Return (x, y) of the center of cell containing provided text 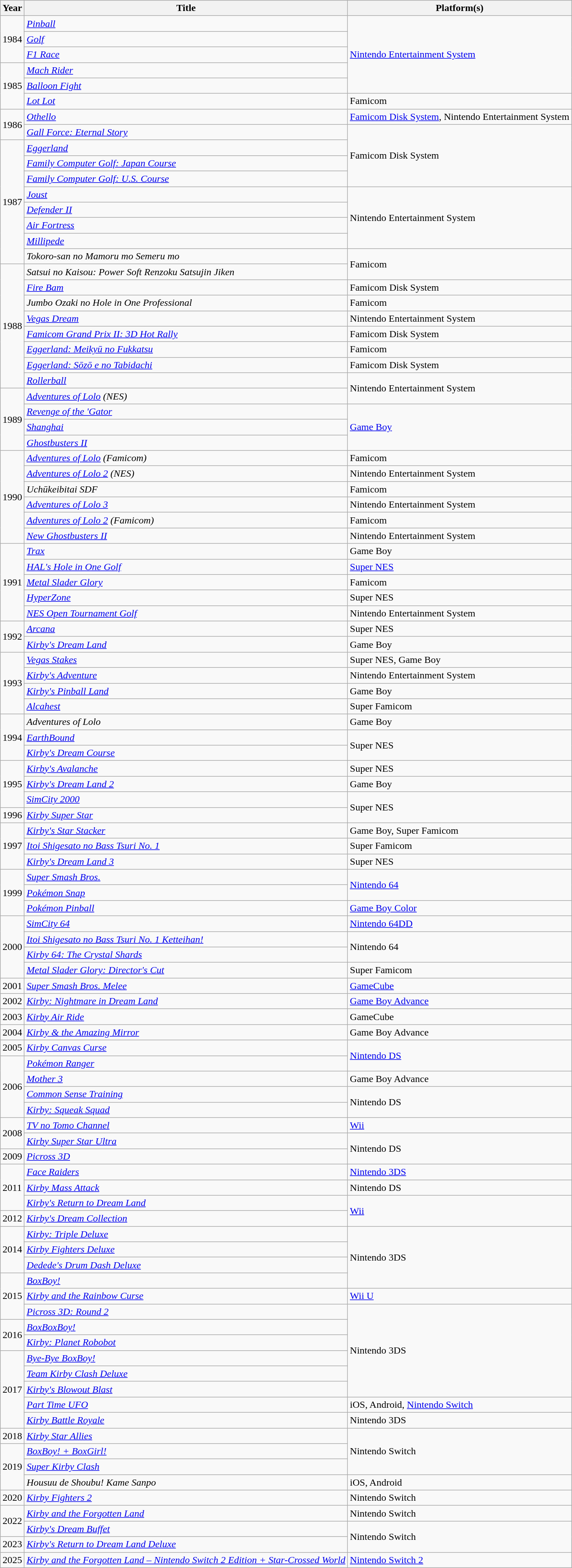
1997 (12, 846)
Adventures of Lolo (NES) (186, 396)
Famicom Disk System, Nintendo Entertainment System (460, 117)
Kirby's Dream Land 3 (186, 861)
Kirby's Dream Land (186, 644)
Trax (186, 551)
2008 (12, 1133)
2015 (12, 1296)
Kirby Battle Royale (186, 1420)
Othello (186, 117)
2014 (12, 1250)
Super Kirby Clash (186, 1467)
2011 (12, 1187)
1988 (12, 326)
Tokoro-san no Mamoru mo Semeru mo (186, 256)
Part Time UFO (186, 1405)
Revenge of the 'Gator (186, 411)
Common Sense Training (186, 1094)
Super Smash Bros. Melee (186, 986)
Pokémon Ranger (186, 1063)
Pokémon Snap (186, 892)
NES Open Tournament Golf (186, 613)
Lot Lot (186, 101)
Year (12, 8)
BoxBoy! (186, 1281)
Ghostbusters II (186, 442)
Mach Rider (186, 70)
1994 (12, 738)
2009 (12, 1156)
HyperZone (186, 598)
Millipede (186, 241)
2003 (12, 1017)
2020 (12, 1498)
Fire Bam (186, 287)
Gall Force: Eternal Story (186, 132)
Itoi Shigesato no Bass Tsuri No. 1 (186, 846)
Kirby Canvas Curse (186, 1048)
Kirby and the Forgotten Land – Nintendo Switch 2 Edition + Star-Crossed World (186, 1560)
Bye-Bye BoxBoy! (186, 1358)
Game Boy Color (460, 908)
BoxBoy! + BoxGirl! (186, 1451)
Kirby's Return to Dream Land Deluxe (186, 1544)
Kirby: Triple Deluxe (186, 1234)
HAL's Hole in One Golf (186, 567)
Kirby Super Star Ultra (186, 1141)
Kirby and the Rainbow Curse (186, 1296)
Platform(s) (460, 8)
Satsui no Kaisou: Power Soft Renzoku Satsujin Jiken (186, 272)
iOS, Android, Nintendo Switch (460, 1405)
2019 (12, 1467)
Kirby Super Star (186, 815)
2012 (12, 1219)
Kirby: Squeak Squad (186, 1110)
1993 (12, 683)
1984 (12, 39)
Super NES, Game Boy (460, 660)
BoxBoxBoy! (186, 1327)
Title (186, 8)
1992 (12, 636)
Face Raiders (186, 1172)
Game Boy, Super Famicom (460, 830)
Housuu de Shoubu! Kame Sanpo (186, 1482)
SimCity 2000 (186, 799)
1989 (12, 419)
Kirby Mass Attack (186, 1188)
Kirby's Return to Dream Land (186, 1203)
Itoi Shigesato no Bass Tsuri No. 1 Ketteihan! (186, 939)
1990 (12, 497)
Pokémon Pinball (186, 908)
Pinball (186, 24)
Kirby's Star Stacker (186, 830)
Picross 3D: Round 2 (186, 1312)
Adventures of Lolo 2 (NES) (186, 474)
Jumbo Ozaki no Hole in One Professional (186, 303)
Eggerland: Sōzō e no Tabidachi (186, 365)
Golf (186, 39)
Super Smash Bros. (186, 877)
Kirby's Dream Land 2 (186, 784)
Adventures of Lolo (Famicom) (186, 458)
F1 Race (186, 55)
1999 (12, 892)
Kirby's Dream Collection (186, 1219)
Eggerland (186, 148)
2023 (12, 1544)
1986 (12, 124)
1995 (12, 784)
Mother 3 (186, 1079)
Arcana (186, 629)
Team Kirby Clash Deluxe (186, 1374)
Uchūkeibitai SDF (186, 489)
Air Fortress (186, 225)
Kirby and the Forgotten Land (186, 1513)
1985 (12, 86)
Balloon Fight (186, 86)
Wii U (460, 1296)
2001 (12, 986)
New Ghostbusters II (186, 536)
Defender II (186, 210)
Metal Slader Glory: Director's Cut (186, 970)
Nintendo Switch 2 (460, 1560)
Kirby: Nightmare in Dream Land (186, 1001)
Kirby Fighters Deluxe (186, 1250)
Adventures of Lolo 3 (186, 505)
Kirby's Dream Course (186, 753)
2022 (12, 1521)
Shanghai (186, 427)
Metal Slader Glory (186, 582)
Dedede's Drum Dash Deluxe (186, 1265)
2005 (12, 1048)
1991 (12, 582)
Vegas Stakes (186, 660)
Joust (186, 194)
1987 (12, 202)
Vegas Dream (186, 318)
2006 (12, 1087)
Adventures of Lolo 2 (Famicom) (186, 520)
2025 (12, 1560)
Nintendo 64DD (460, 923)
Kirby Air Ride (186, 1017)
Kirby's Avalanche (186, 769)
Kirby & the Amazing Mirror (186, 1032)
Adventures of Lolo (186, 722)
Kirby's Adventure (186, 675)
Eggerland: Meikyū no Fukkatsu (186, 349)
2004 (12, 1032)
Kirby's Pinball Land (186, 691)
2002 (12, 1001)
Kirby Star Allies (186, 1435)
Kirby Fighters 2 (186, 1498)
1996 (12, 815)
Kirby: Planet Robobot (186, 1343)
iOS, Android (460, 1482)
2000 (12, 947)
Kirby's Dream Buffet (186, 1529)
Rollerball (186, 380)
EarthBound (186, 738)
2017 (12, 1389)
2016 (12, 1335)
Kirby 64: The Crystal Shards (186, 955)
Alcahest (186, 707)
SimCity 64 (186, 923)
Family Computer Golf: U.S. Course (186, 179)
Famicom Grand Prix II: 3D Hot Rally (186, 334)
2018 (12, 1435)
TV no Tomo Channel (186, 1125)
Kirby's Blowout Blast (186, 1389)
Picross 3D (186, 1156)
Family Computer Golf: Japan Course (186, 163)
